Find where the given text appears and provide that cell's center as [x, y] coordinate. 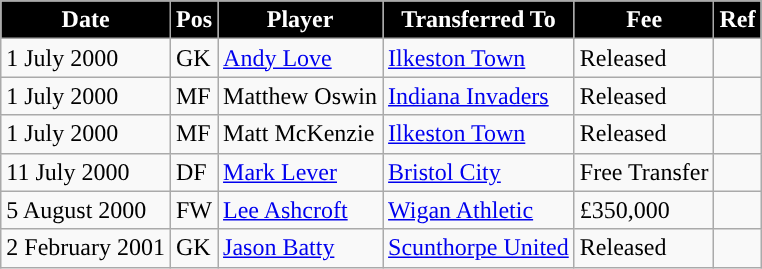
Matt McKenzie [300, 134]
5 August 2000 [86, 210]
£350,000 [644, 210]
Fee [644, 20]
2 February 2001 [86, 248]
Player [300, 20]
Transferred To [479, 20]
Bristol City [479, 172]
Ref [738, 20]
11 July 2000 [86, 172]
Mark Lever [300, 172]
DF [194, 172]
Lee Ashcroft [300, 210]
Wigan Athletic [479, 210]
FW [194, 210]
Matthew Oswin [300, 96]
Scunthorpe United [479, 248]
Date [86, 20]
Free Transfer [644, 172]
Pos [194, 20]
Andy Love [300, 58]
Jason Batty [300, 248]
Indiana Invaders [479, 96]
